Extract the (X, Y) coordinate from the center of the cell holding the provided text.  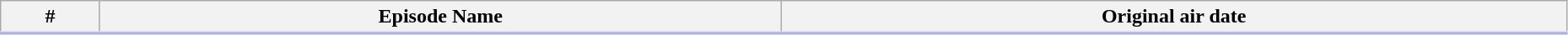
# (51, 17)
Episode Name (440, 17)
Original air date (1174, 17)
